Determine the (X, Y) coordinate at the center of the cell enclosing the given text.  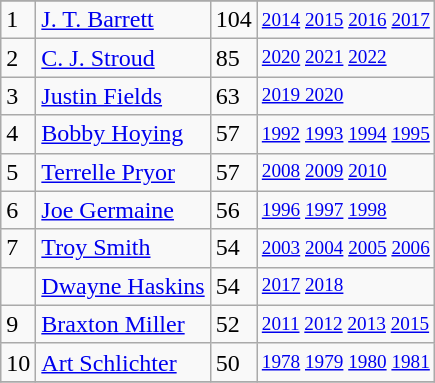
1978 1979 1980 1981 (346, 362)
Terrelle Pryor (123, 172)
7 (18, 248)
6 (18, 210)
2017 2018 (346, 286)
2011 2012 2013 2015 (346, 324)
Justin Fields (123, 96)
2008 2009 2010 (346, 172)
104 (234, 20)
3 (18, 96)
C. J. Stroud (123, 58)
J. T. Barrett (123, 20)
Joe Germaine (123, 210)
5 (18, 172)
Braxton Miller (123, 324)
56 (234, 210)
10 (18, 362)
4 (18, 134)
2019 2020 (346, 96)
2003 2004 2005 2006 (346, 248)
2014 2015 2016 2017 (346, 20)
2 (18, 58)
Troy Smith (123, 248)
9 (18, 324)
1996 1997 1998 (346, 210)
1 (18, 20)
85 (234, 58)
2020 2021 2022 (346, 58)
Bobby Hoying (123, 134)
Dwayne Haskins (123, 286)
52 (234, 324)
Art Schlichter (123, 362)
1992 1993 1994 1995 (346, 134)
63 (234, 96)
50 (234, 362)
